Search for the cell housing the specified text and yield its [x, y] center coordinate. 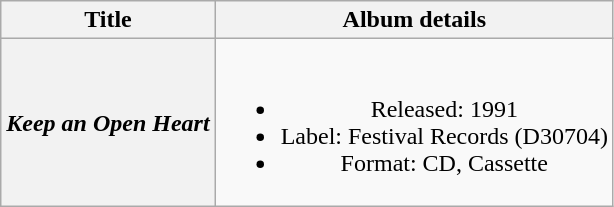
Title [108, 20]
Keep an Open Heart [108, 122]
Album details [414, 20]
Released: 1991Label: Festival Records (D30704)Format: CD, Cassette [414, 122]
